Identify which cell holds the provided text, then report its [x, y] central coordinate. 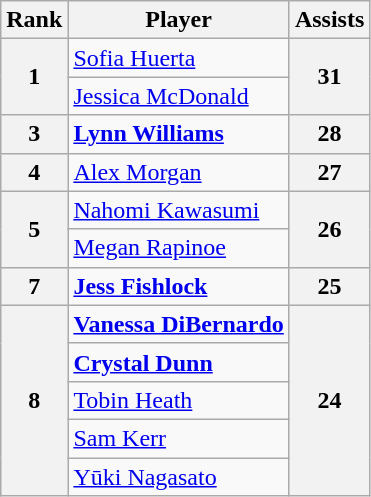
Nahomi Kawasumi [179, 210]
24 [329, 400]
5 [34, 229]
3 [34, 134]
31 [329, 77]
Megan Rapinoe [179, 248]
27 [329, 172]
Vanessa DiBernardo [179, 324]
Tobin Heath [179, 400]
Lynn Williams [179, 134]
1 [34, 77]
26 [329, 229]
Yūki Nagasato [179, 477]
Player [179, 20]
Crystal Dunn [179, 362]
28 [329, 134]
8 [34, 400]
Jessica McDonald [179, 96]
7 [34, 286]
Assists [329, 20]
25 [329, 286]
Sofia Huerta [179, 58]
Alex Morgan [179, 172]
4 [34, 172]
Rank [34, 20]
Jess Fishlock [179, 286]
Sam Kerr [179, 438]
